Detect which cell encompasses the target text, then output its (X, Y) center coordinate. 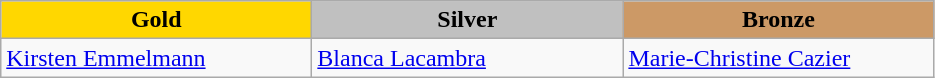
Silver (468, 20)
Bronze (778, 20)
Marie-Christine Cazier (778, 58)
Blanca Lacambra (468, 58)
Gold (156, 20)
Kirsten Emmelmann (156, 58)
